Determine the (x, y) coordinate at the center of the cell enclosing the given text.  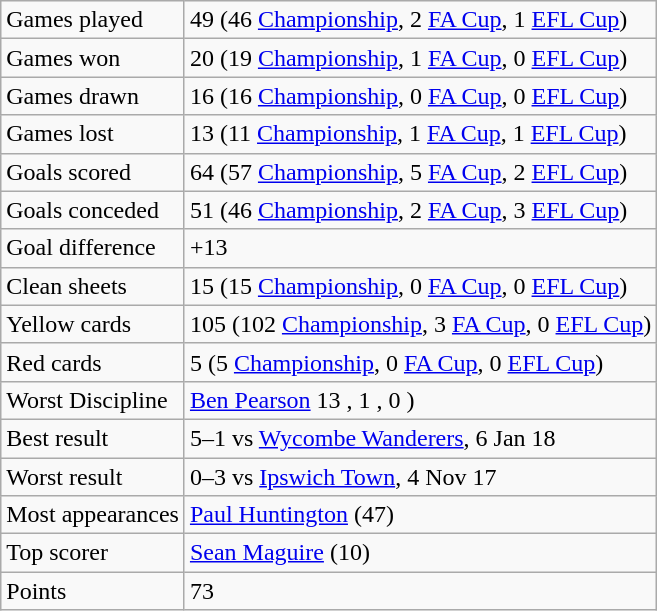
Yellow cards (93, 324)
15 (15 Championship, 0 FA Cup, 0 EFL Cup) (420, 286)
Points (93, 591)
+13 (420, 248)
Goal difference (93, 248)
Goals conceded (93, 210)
20 (19 Championship, 1 FA Cup, 0 EFL Cup) (420, 58)
5 (5 Championship, 0 FA Cup, 0 EFL Cup) (420, 362)
73 (420, 591)
Sean Maguire (10) (420, 553)
Red cards (93, 362)
Worst Discipline (93, 400)
Games played (93, 20)
Games lost (93, 134)
13 (11 Championship, 1 FA Cup, 1 EFL Cup) (420, 134)
Games won (93, 58)
64 (57 Championship, 5 FA Cup, 2 EFL Cup) (420, 172)
105 (102 Championship, 3 FA Cup, 0 EFL Cup) (420, 324)
16 (16 Championship, 0 FA Cup, 0 EFL Cup) (420, 96)
Paul Huntington (47) (420, 515)
Goals scored (93, 172)
Most appearances (93, 515)
0–3 vs Ipswich Town, 4 Nov 17 (420, 477)
49 (46 Championship, 2 FA Cup, 1 EFL Cup) (420, 20)
Top scorer (93, 553)
Games drawn (93, 96)
Worst result (93, 477)
5–1 vs Wycombe Wanderers, 6 Jan 18 (420, 438)
Best result (93, 438)
Clean sheets (93, 286)
51 (46 Championship, 2 FA Cup, 3 EFL Cup) (420, 210)
Ben Pearson 13 , 1 , 0 ) (420, 400)
